For the text-containing cell, return its midpoint in [X, Y] coordinate format. 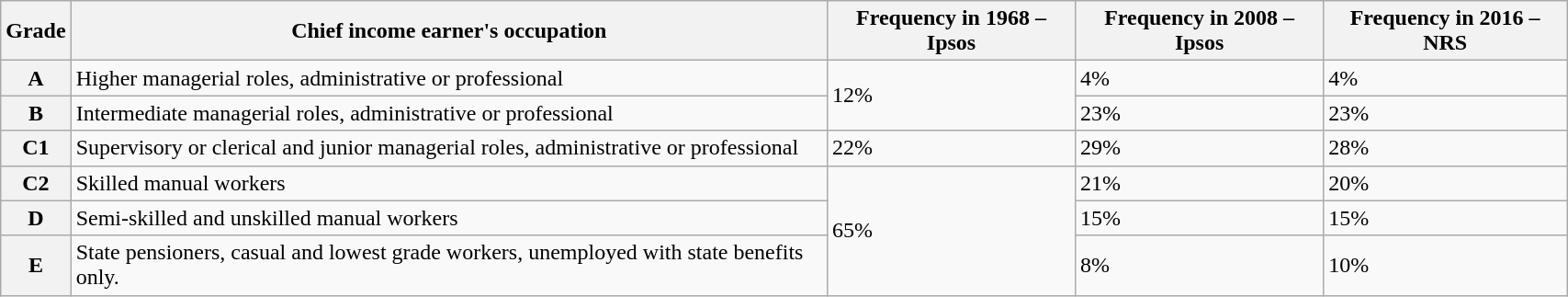
Frequency in 2016 – NRS [1446, 31]
65% [951, 230]
C1 [36, 148]
22% [951, 148]
29% [1200, 148]
Frequency in 1968 – Ipsos [951, 31]
D [36, 218]
Grade [36, 31]
C2 [36, 183]
Intermediate managerial roles, administrative or professional [448, 113]
12% [951, 96]
Chief income earner's occupation [448, 31]
21% [1200, 183]
10% [1446, 265]
8% [1200, 265]
State pensioners, casual and lowest grade workers, unemployed with state benefits only. [448, 265]
A [36, 78]
Frequency in 2008 – Ipsos [1200, 31]
28% [1446, 148]
E [36, 265]
20% [1446, 183]
Higher managerial roles, administrative or professional [448, 78]
Skilled manual workers [448, 183]
B [36, 113]
Supervisory or clerical and junior managerial roles, administrative or professional [448, 148]
Semi-skilled and unskilled manual workers [448, 218]
